Extract the (x, y) coordinate from the center of the cell holding the provided text.  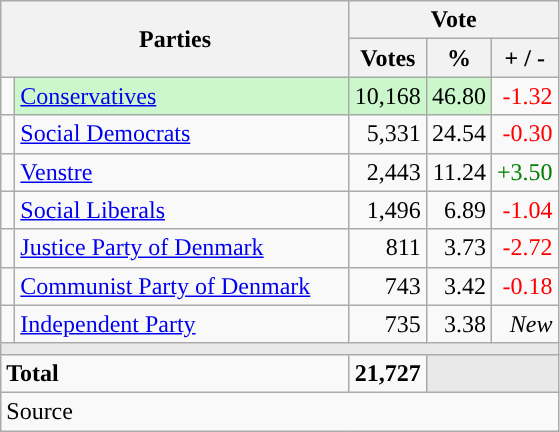
Total (176, 373)
Justice Party of Denmark (182, 248)
5,331 (388, 134)
811 (388, 248)
Venstre (182, 172)
Parties (176, 39)
743 (388, 286)
10,168 (388, 96)
3.73 (458, 248)
Communist Party of Denmark (182, 286)
Conservatives (182, 96)
Social Liberals (182, 210)
2,443 (388, 172)
11.24 (458, 172)
3.42 (458, 286)
-0.18 (524, 286)
New (524, 324)
-0.30 (524, 134)
21,727 (388, 373)
Vote (454, 20)
Source (280, 411)
-2.72 (524, 248)
Independent Party (182, 324)
-1.32 (524, 96)
-1.04 (524, 210)
+ / - (524, 58)
735 (388, 324)
6.89 (458, 210)
24.54 (458, 134)
Social Democrats (182, 134)
Votes (388, 58)
3.38 (458, 324)
+3.50 (524, 172)
% (458, 58)
46.80 (458, 96)
1,496 (388, 210)
